Provide the (x, y) coordinate of the cell's center where the given text is located.  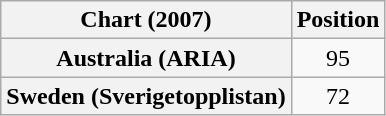
95 (338, 58)
Chart (2007) (146, 20)
Sweden (Sverigetopplistan) (146, 96)
Australia (ARIA) (146, 58)
Position (338, 20)
72 (338, 96)
